Pinpoint the cell where the given text exists, returning its (X, Y) midpoint coordinate. 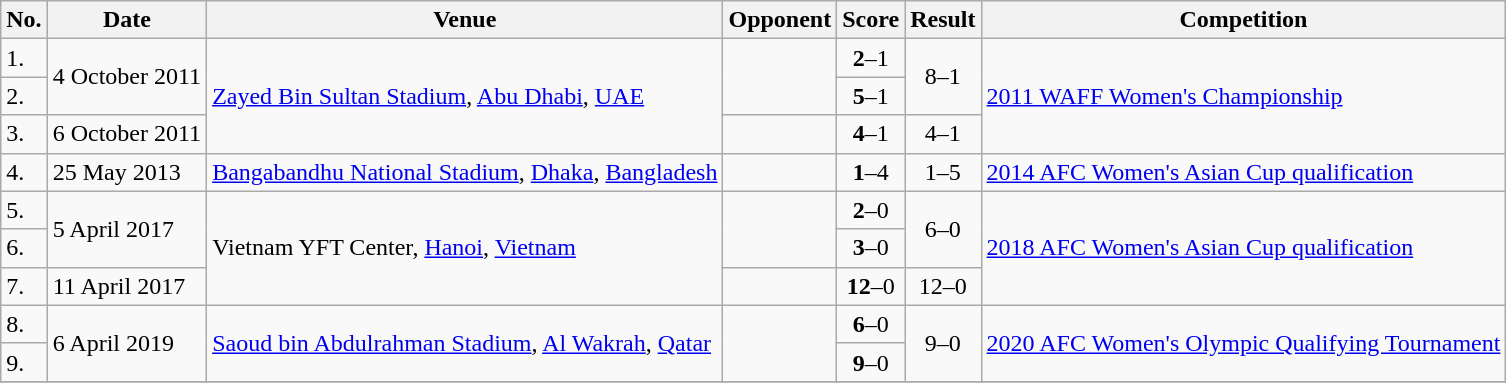
Result (943, 20)
Zayed Bin Sultan Stadium, Abu Dhabi, UAE (465, 96)
11 April 2017 (126, 286)
2. (24, 96)
8–1 (943, 77)
Date (126, 20)
2011 WAFF Women's Championship (1244, 96)
8. (24, 324)
2014 AFC Women's Asian Cup qualification (1244, 172)
6 April 2019 (126, 343)
2020 AFC Women's Olympic Qualifying Tournament (1244, 343)
3. (24, 134)
Saoud bin Abdulrahman Stadium, Al Wakrah, Qatar (465, 343)
5–1 (871, 96)
No. (24, 20)
Vietnam YFT Center, Hanoi, Vietnam (465, 248)
Bangabandhu National Stadium, Dhaka, Bangladesh (465, 172)
25 May 2013 (126, 172)
1. (24, 58)
2018 AFC Women's Asian Cup qualification (1244, 248)
6. (24, 248)
7. (24, 286)
9. (24, 362)
1–4 (871, 172)
2–0 (871, 210)
Venue (465, 20)
2–1 (871, 58)
6 October 2011 (126, 134)
Score (871, 20)
4. (24, 172)
1–5 (943, 172)
Opponent (780, 20)
5. (24, 210)
4 October 2011 (126, 77)
5 April 2017 (126, 229)
Competition (1244, 20)
3–0 (871, 248)
